Locate the cell with the specified text and output its [x, y] center coordinate. 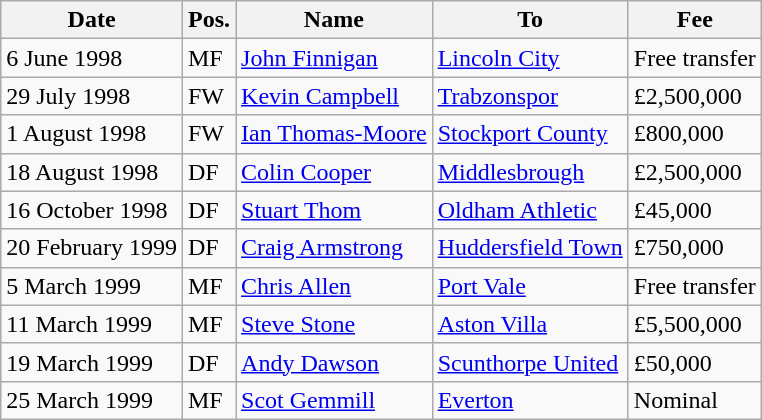
Colin Cooper [334, 172]
Pos. [208, 20]
Ian Thomas-Moore [334, 134]
29 July 1998 [92, 96]
20 February 1999 [92, 248]
Stuart Thom [334, 210]
Everton [530, 400]
Stockport County [530, 134]
Aston Villa [530, 324]
1 August 1998 [92, 134]
25 March 1999 [92, 400]
18 August 1998 [92, 172]
Nominal [694, 400]
Port Vale [530, 286]
Andy Dawson [334, 362]
Oldham Athletic [530, 210]
Chris Allen [334, 286]
5 March 1999 [92, 286]
John Finnigan [334, 58]
£800,000 [694, 134]
Date [92, 20]
6 June 1998 [92, 58]
£45,000 [694, 210]
£750,000 [694, 248]
£5,500,000 [694, 324]
Scot Gemmill [334, 400]
Steve Stone [334, 324]
£50,000 [694, 362]
Name [334, 20]
Kevin Campbell [334, 96]
Fee [694, 20]
16 October 1998 [92, 210]
Middlesbrough [530, 172]
Lincoln City [530, 58]
To [530, 20]
Huddersfield Town [530, 248]
Trabzonspor [530, 96]
Craig Armstrong [334, 248]
Scunthorpe United [530, 362]
11 March 1999 [92, 324]
19 March 1999 [92, 362]
